Provide the [x, y] coordinate of the cell's center where the given text is located.  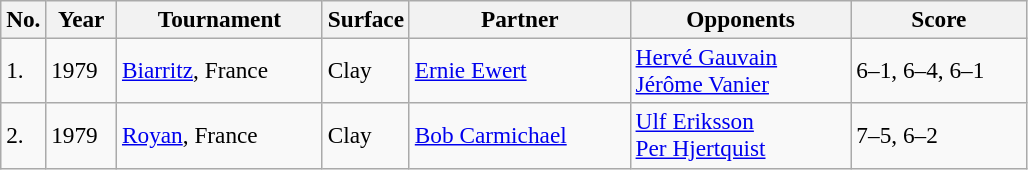
Opponents [740, 19]
Ulf Eriksson Per Hjertquist [740, 136]
Tournament [220, 19]
Surface [366, 19]
No. [24, 19]
Partner [520, 19]
2. [24, 136]
Royan, France [220, 136]
Hervé Gauvain Jérôme Vanier [740, 70]
Bob Carmichael [520, 136]
7–5, 6–2 [939, 136]
1. [24, 70]
Biarritz, France [220, 70]
Score [939, 19]
6–1, 6–4, 6–1 [939, 70]
Ernie Ewert [520, 70]
Year [82, 19]
